Detect which cell encompasses the target text, then output its [x, y] center coordinate. 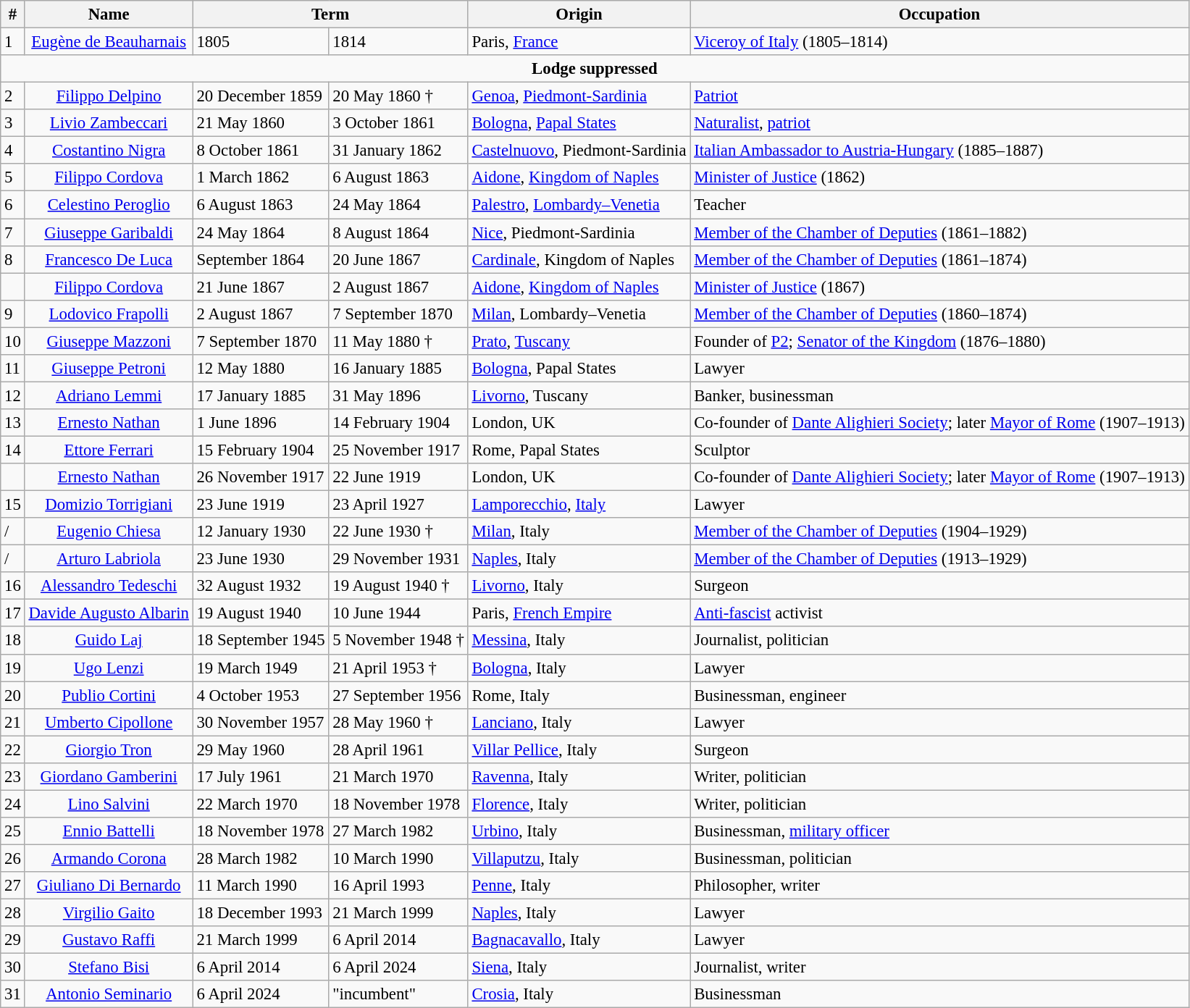
28 March 1982 [261, 858]
27 March 1982 [398, 831]
14 [13, 450]
Naturalist, patriot [939, 123]
Francesco De Luca [109, 259]
4 [13, 151]
10 [13, 341]
1 June 1896 [261, 423]
Alessandro Tedeschi [109, 586]
10 March 1990 [398, 858]
Rome, Italy [579, 695]
Davide Augusto Albarin [109, 613]
21 May 1860 [261, 123]
"incumbent" [398, 994]
9 [13, 314]
Journalist, writer [939, 967]
5 [13, 177]
13 [13, 423]
26 November 1917 [261, 477]
23 June 1919 [261, 505]
19 August 1940 [261, 613]
Costantino Nigra [109, 151]
Viceroy of Italy (1805–1814) [939, 42]
12 [13, 395]
26 [13, 858]
Italian Ambassador to Austria-Hungary (1885–1887) [939, 151]
16 April 1993 [398, 886]
31 [13, 994]
31 May 1896 [398, 395]
Penne, Italy [579, 886]
Term [330, 14]
Gustavo Raffi [109, 940]
Livorno, Tuscany [579, 395]
12 May 1880 [261, 369]
Florence, Italy [579, 804]
16 [13, 586]
Businessman, military officer [939, 831]
Celestino Peroglio [109, 205]
Siena, Italy [579, 967]
23 April 1927 [398, 505]
10 June 1944 [398, 613]
Filippo Delpino [109, 96]
20 June 1867 [398, 259]
19 August 1940 † [398, 586]
Publio Cortini [109, 695]
22 June 1930 † [398, 532]
27 September 1956 [398, 695]
Stefano Bisi [109, 967]
Member of the Chamber of Deputies (1913–1929) [939, 559]
14 February 1904 [398, 423]
20 [13, 695]
Cardinale, Kingdom of Naples [579, 259]
September 1864 [261, 259]
20 May 1860 † [398, 96]
Livorno, Italy [579, 586]
Lanciano, Italy [579, 722]
Armando Corona [109, 858]
19 [13, 668]
Giuseppe Petroni [109, 369]
Anti-fascist activist [939, 613]
Lodge suppressed [595, 69]
23 June 1930 [261, 559]
Name [109, 14]
25 [13, 831]
Domizio Torrigiani [109, 505]
3 [13, 123]
Milan, Lombardy–Venetia [579, 314]
29 May 1960 [261, 749]
Nice, Piedmont-Sardinia [579, 232]
Giuseppe Mazzoni [109, 341]
21 [13, 722]
Businessman, engineer [939, 695]
28 April 1961 [398, 749]
Urbino, Italy [579, 831]
11 May 1880 † [398, 341]
1814 [398, 42]
30 November 1957 [261, 722]
22 [13, 749]
Bagnacavallo, Italy [579, 940]
Teacher [939, 205]
Banker, businessman [939, 395]
32 August 1932 [261, 586]
Lodovico Frapolli [109, 314]
Lino Salvini [109, 804]
Ettore Ferrari [109, 450]
21 April 1953 † [398, 668]
Businessman, politician [939, 858]
Antonio Seminario [109, 994]
7 [13, 232]
15 February 1904 [261, 450]
Occupation [939, 14]
Giuliano Di Bernardo [109, 886]
29 November 1931 [398, 559]
18 [13, 641]
31 January 1862 [398, 151]
Founder of P2; Senator of the Kingdom (1876–1880) [939, 341]
Castelnuovo, Piedmont-Sardinia [579, 151]
Member of the Chamber of Deputies (1861–1882) [939, 232]
Livio Zambeccari [109, 123]
4 October 1953 [261, 695]
Genoa, Piedmont-Sardinia [579, 96]
1 March 1862 [261, 177]
8 [13, 259]
Palestro, Lombardy–Venetia [579, 205]
Giordano Gamberini [109, 777]
Giuseppe Garibaldi [109, 232]
30 [13, 967]
17 July 1961 [261, 777]
Adriano Lemmi [109, 395]
Bologna, Italy [579, 668]
16 January 1885 [398, 369]
8 August 1864 [398, 232]
5 November 1948 † [398, 641]
19 March 1949 [261, 668]
24 [13, 804]
Guido Laj [109, 641]
1805 [261, 42]
6 [13, 205]
2 [13, 96]
Minister of Justice (1862) [939, 177]
12 January 1930 [261, 532]
28 [13, 913]
20 December 1859 [261, 96]
Ennio Battelli [109, 831]
Journalist, politician [939, 641]
1 [13, 42]
Philosopher, writer [939, 886]
15 [13, 505]
27 [13, 886]
Rome, Papal States [579, 450]
Milan, Italy [579, 532]
21 June 1867 [261, 287]
Villar Pellice, Italy [579, 749]
Origin [579, 14]
Arturo Labriola [109, 559]
Paris, French Empire [579, 613]
17 [13, 613]
Member of the Chamber of Deputies (1904–1929) [939, 532]
Eugène de Beauharnais [109, 42]
17 January 1885 [261, 395]
Member of the Chamber of Deputies (1860–1874) [939, 314]
29 [13, 940]
Ravenna, Italy [579, 777]
Villaputzu, Italy [579, 858]
28 May 1960 † [398, 722]
23 [13, 777]
Patriot [939, 96]
Crosia, Italy [579, 994]
Lamporecchio, Italy [579, 505]
Paris, France [579, 42]
Prato, Tuscany [579, 341]
Sculptor [939, 450]
# [13, 14]
Businessman [939, 994]
22 March 1970 [261, 804]
21 March 1970 [398, 777]
11 [13, 369]
Umberto Cipollone [109, 722]
11 March 1990 [261, 886]
22 June 1919 [398, 477]
Ugo Lenzi [109, 668]
Giorgio Tron [109, 749]
25 November 1917 [398, 450]
8 October 1861 [261, 151]
Eugenio Chiesa [109, 532]
Member of the Chamber of Deputies (1861–1874) [939, 259]
Minister of Justice (1867) [939, 287]
18 September 1945 [261, 641]
Messina, Italy [579, 641]
18 December 1993 [261, 913]
Virgilio Gaito [109, 913]
3 October 1861 [398, 123]
